Output the [X, Y] coordinate of the center of the cell containing the given text.  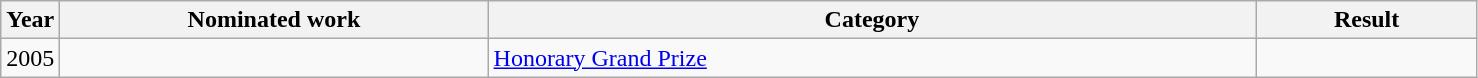
Result [1366, 20]
2005 [30, 58]
Nominated work [274, 20]
Honorary Grand Prize [872, 58]
Year [30, 20]
Category [872, 20]
